Scan for the cell matching the given text and deliver its [X, Y] coordinate at center. 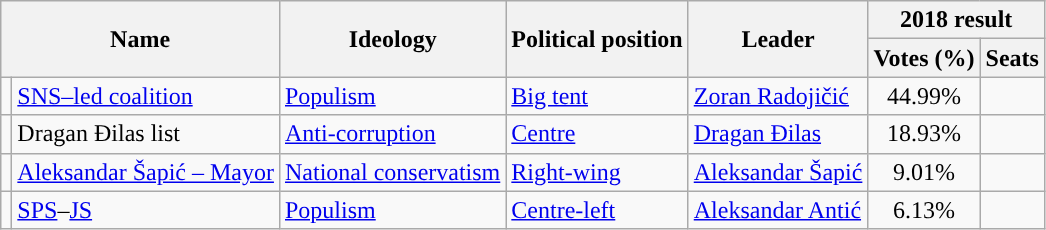
2018 result [956, 20]
Votes (%) [924, 58]
Right-wing [597, 172]
18.93% [924, 134]
National conservatism [392, 172]
Dragan Đilas [778, 134]
SNS–led coalition [146, 96]
44.99% [924, 96]
9.01% [924, 172]
SPS–JS [146, 210]
Big tent [597, 96]
Political position [597, 39]
Centre [597, 134]
Aleksandar Šapić [778, 172]
Name [140, 39]
Leader [778, 39]
6.13% [924, 210]
Ideology [392, 39]
Dragan Đilas list [146, 134]
Anti-corruption [392, 134]
Zoran Radojičić [778, 96]
Aleksandar Antić [778, 210]
Aleksandar Šapić – Mayor [146, 172]
Seats [1012, 58]
Centre-left [597, 210]
